Identify which cell holds the provided text, then report its (x, y) central coordinate. 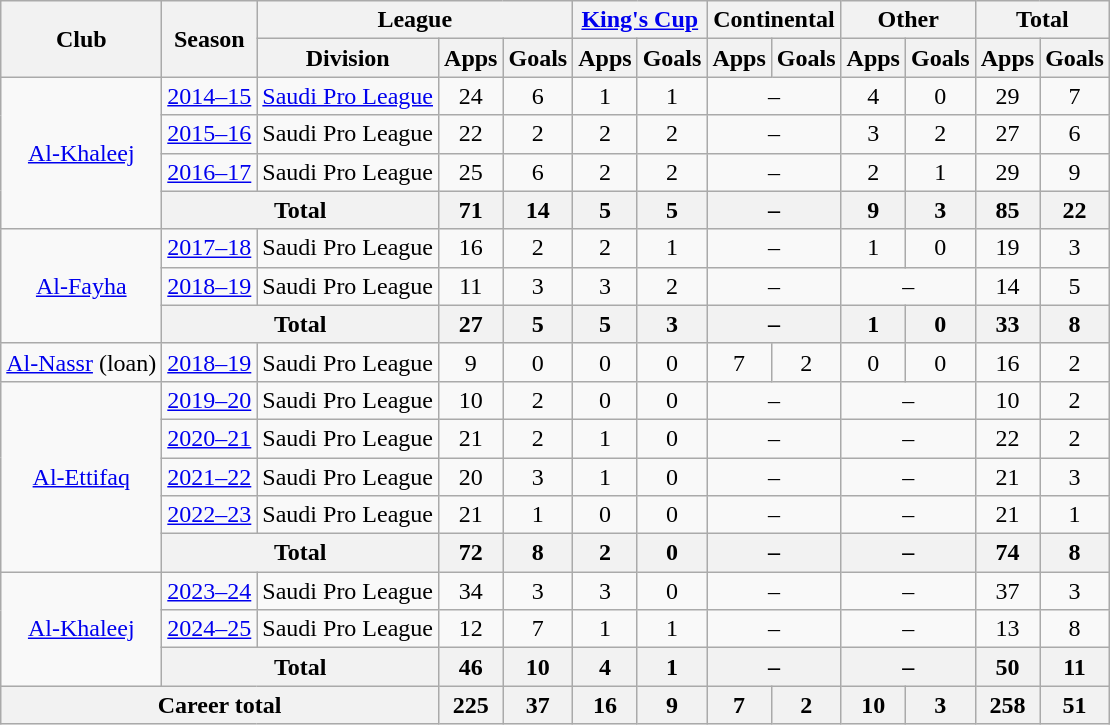
85 (1007, 210)
51 (1075, 705)
225 (471, 705)
2016–17 (210, 172)
Career total (220, 705)
Division (348, 58)
25 (471, 172)
71 (471, 210)
2015–16 (210, 134)
2021–22 (210, 477)
50 (1007, 667)
Al-Ettifaq (82, 476)
20 (471, 477)
2020–21 (210, 438)
Al-Nassr (loan) (82, 362)
2019–20 (210, 400)
2022–23 (210, 515)
13 (1007, 629)
12 (471, 629)
Other (908, 20)
258 (1007, 705)
72 (471, 553)
74 (1007, 553)
33 (1007, 324)
Season (210, 39)
Al-Fayha (82, 286)
19 (1007, 248)
34 (471, 591)
2023–24 (210, 591)
League (415, 20)
46 (471, 667)
2024–25 (210, 629)
King's Cup (640, 20)
2017–18 (210, 248)
Club (82, 39)
24 (471, 96)
2014–15 (210, 96)
Continental (774, 20)
